Determine the [x, y] coordinate at the center of the cell enclosing the given text.  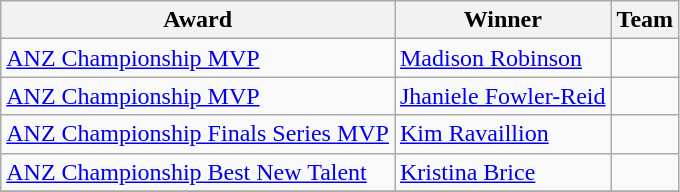
ANZ Championship Finals Series MVP [198, 134]
Team [645, 20]
Jhaniele Fowler-Reid [502, 96]
ANZ Championship Best New Talent [198, 172]
Kim Ravaillion [502, 134]
Winner [502, 20]
Madison Robinson [502, 58]
Kristina Brice [502, 172]
Award [198, 20]
